Extract the (x, y) coordinate from the center of the cell holding the provided text.  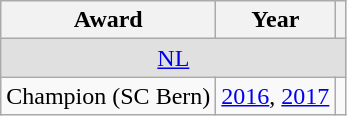
2016, 2017 (276, 96)
NL (174, 58)
Year (276, 20)
Champion (SC Bern) (108, 96)
Award (108, 20)
